Locate the cell with the specified text and output its (X, Y) center coordinate. 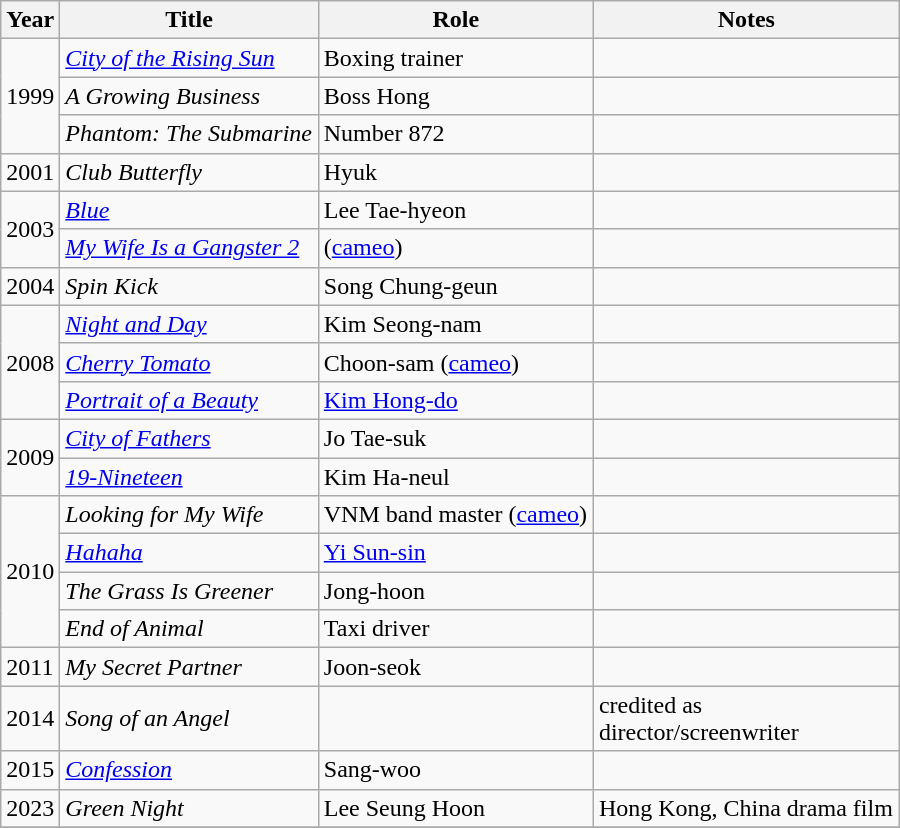
2010 (30, 572)
My Secret Partner (189, 667)
19-Nineteen (189, 477)
Kim Seong-nam (456, 324)
2003 (30, 229)
2014 (30, 718)
Boxing trainer (456, 58)
2011 (30, 667)
2015 (30, 770)
Club Butterfly (189, 172)
Lee Tae-hyeon (456, 210)
Yi Sun-sin (456, 553)
End of Animal (189, 629)
Phantom: The Submarine (189, 134)
Portrait of a Beauty (189, 400)
Jo Tae-suk (456, 438)
Blue (189, 210)
Notes (746, 20)
Boss Hong (456, 96)
(cameo) (456, 248)
Taxi driver (456, 629)
Kim Ha-neul (456, 477)
2008 (30, 362)
Lee Seung Hoon (456, 808)
Song of an Angel (189, 718)
VNM band master (cameo) (456, 515)
2004 (30, 286)
Year (30, 20)
My Wife Is a Gangster 2 (189, 248)
Confession (189, 770)
2023 (30, 808)
Choon-sam (cameo) (456, 362)
Hyuk (456, 172)
Number 872 (456, 134)
Song Chung-geun (456, 286)
2009 (30, 457)
1999 (30, 96)
Sang-woo (456, 770)
Spin Kick (189, 286)
2001 (30, 172)
City of Fathers (189, 438)
Night and Day (189, 324)
City of the Rising Sun (189, 58)
Cherry Tomato (189, 362)
A Growing Business (189, 96)
Kim Hong-do (456, 400)
Hong Kong, China drama film (746, 808)
Joon-seok (456, 667)
Looking for My Wife (189, 515)
Green Night (189, 808)
credited as director/screenwriter (746, 718)
The Grass Is Greener (189, 591)
Hahaha (189, 553)
Jong-hoon (456, 591)
Title (189, 20)
Role (456, 20)
